Return the [X, Y] coordinate for the center point of the cell that contains the specified text.  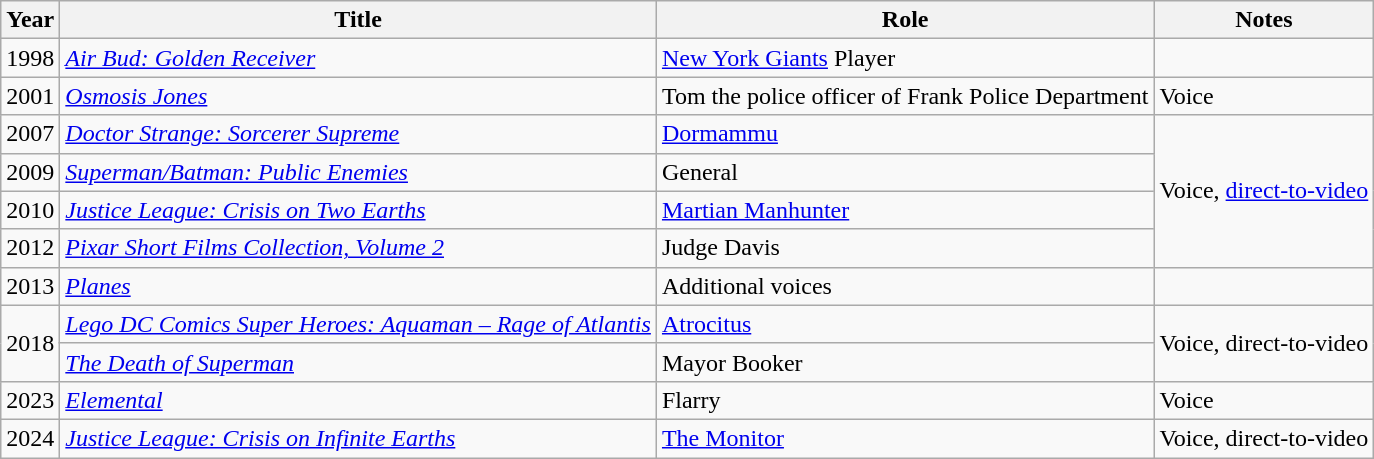
Flarry [904, 400]
Pixar Short Films Collection, Volume 2 [358, 248]
2013 [30, 286]
Role [904, 20]
2012 [30, 248]
Doctor Strange: Sorcerer Supreme [358, 134]
Justice League: Crisis on Two Earths [358, 210]
Title [358, 20]
Judge Davis [904, 248]
Osmosis Jones [358, 96]
Year [30, 20]
Atrocitus [904, 324]
General [904, 172]
1998 [30, 58]
2024 [30, 438]
2018 [30, 343]
New York Giants Player [904, 58]
Lego DC Comics Super Heroes: Aquaman – Rage of Atlantis [358, 324]
The Monitor [904, 438]
Mayor Booker [904, 362]
2010 [30, 210]
Planes [358, 286]
Justice League: Crisis on Infinite Earths [358, 438]
Air Bud: Golden Receiver [358, 58]
Tom the police officer of Frank Police Department [904, 96]
2023 [30, 400]
Superman/Batman: Public Enemies [358, 172]
2007 [30, 134]
Dormammu [904, 134]
The Death of Superman [358, 362]
Additional voices [904, 286]
2009 [30, 172]
Elemental [358, 400]
2001 [30, 96]
Martian Manhunter [904, 210]
Notes [1264, 20]
